Locate the cell with the specified text and output its [X, Y] center coordinate. 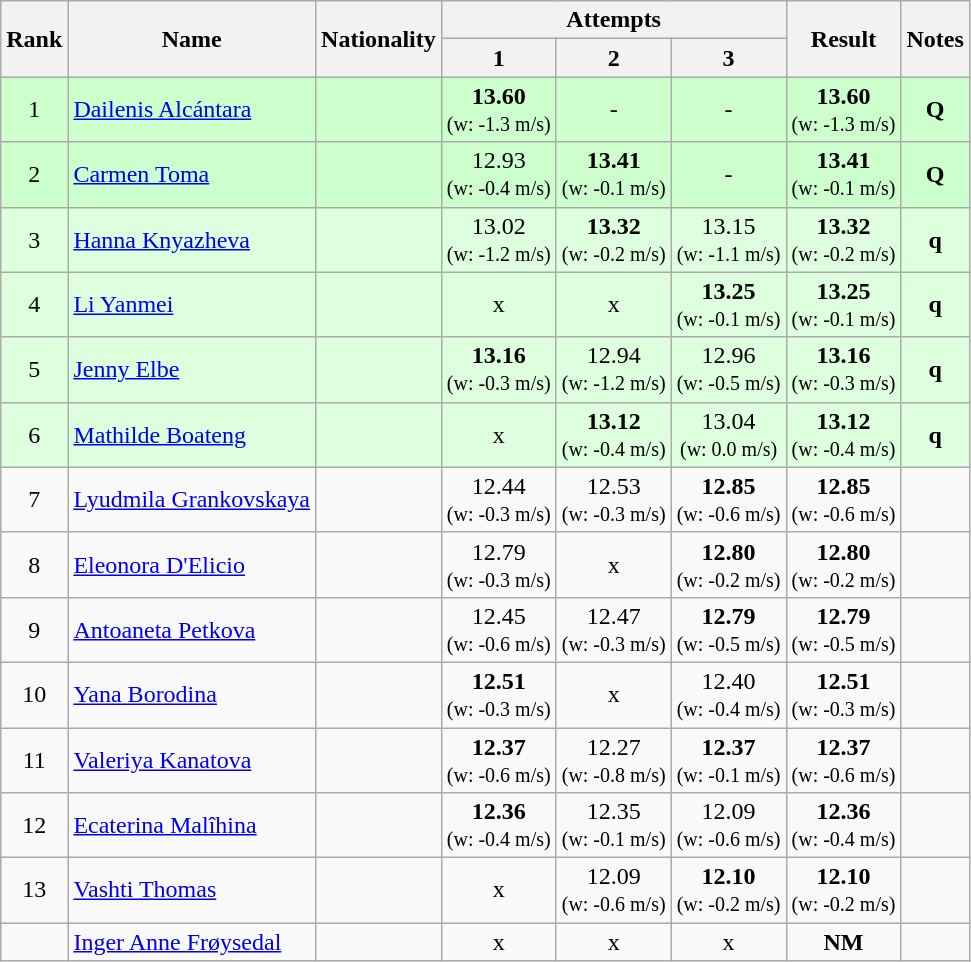
13.41(w: -0.1 m/s) [614, 174]
13.60 (w: -1.3 m/s) [844, 110]
Valeriya Kanatova [192, 760]
12.51(w: -0.3 m/s) [498, 694]
Inger Anne Frøysedal [192, 942]
Hanna Knyazheva [192, 240]
Result [844, 39]
12.94(w: -1.2 m/s) [614, 370]
7 [34, 500]
12.37(w: -0.6 m/s) [498, 760]
13.04(w: 0.0 m/s) [728, 434]
Ecaterina Malîhina [192, 826]
12.79 (w: -0.5 m/s) [844, 630]
12.85(w: -0.6 m/s) [728, 500]
Notes [935, 39]
5 [34, 370]
Lyudmila Grankovskaya [192, 500]
12.47(w: -0.3 m/s) [614, 630]
12.44(w: -0.3 m/s) [498, 500]
12.79(w: -0.3 m/s) [498, 564]
12.10(w: -0.2 m/s) [728, 890]
12.85 (w: -0.6 m/s) [844, 500]
12.37(w: -0.1 m/s) [728, 760]
12.10 (w: -0.2 m/s) [844, 890]
13.25 (w: -0.1 m/s) [844, 304]
11 [34, 760]
13.16(w: -0.3 m/s) [498, 370]
4 [34, 304]
13.12 (w: -0.4 m/s) [844, 434]
13.41 (w: -0.1 m/s) [844, 174]
12.96(w: -0.5 m/s) [728, 370]
12.36 (w: -0.4 m/s) [844, 826]
12.80(w: -0.2 m/s) [728, 564]
13.15(w: -1.1 m/s) [728, 240]
13.25(w: -0.1 m/s) [728, 304]
Jenny Elbe [192, 370]
9 [34, 630]
Nationality [379, 39]
Attempts [614, 20]
12.27(w: -0.8 m/s) [614, 760]
12.51 (w: -0.3 m/s) [844, 694]
13.60(w: -1.3 m/s) [498, 110]
12.35(w: -0.1 m/s) [614, 826]
12.40(w: -0.4 m/s) [728, 694]
Antoaneta Petkova [192, 630]
Li Yanmei [192, 304]
Dailenis Alcántara [192, 110]
12 [34, 826]
12.45(w: -0.6 m/s) [498, 630]
6 [34, 434]
Mathilde Boateng [192, 434]
Vashti Thomas [192, 890]
12.37 (w: -0.6 m/s) [844, 760]
Eleonora D'Elicio [192, 564]
12.80 (w: -0.2 m/s) [844, 564]
13 [34, 890]
Rank [34, 39]
Name [192, 39]
13.12(w: -0.4 m/s) [614, 434]
NM [844, 942]
10 [34, 694]
Carmen Toma [192, 174]
8 [34, 564]
13.16 (w: -0.3 m/s) [844, 370]
12.36(w: -0.4 m/s) [498, 826]
13.32 (w: -0.2 m/s) [844, 240]
12.53(w: -0.3 m/s) [614, 500]
12.93(w: -0.4 m/s) [498, 174]
Yana Borodina [192, 694]
13.32(w: -0.2 m/s) [614, 240]
13.02(w: -1.2 m/s) [498, 240]
12.79(w: -0.5 m/s) [728, 630]
